Capture the cell that displays the provided text and extract its (x, y) central coordinate. 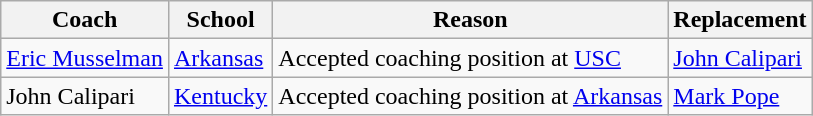
Mark Pope (740, 96)
Eric Musselman (85, 58)
Accepted coaching position at Arkansas (470, 96)
Accepted coaching position at USC (470, 58)
Arkansas (220, 58)
Reason (470, 20)
Kentucky (220, 96)
Replacement (740, 20)
School (220, 20)
Coach (85, 20)
